Pinpoint the cell where the given text exists, returning its (X, Y) midpoint coordinate. 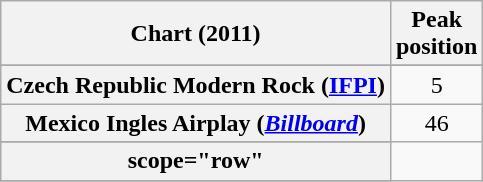
5 (436, 85)
Peakposition (436, 34)
Czech Republic Modern Rock (IFPI) (196, 85)
46 (436, 123)
scope="row" (196, 161)
Chart (2011) (196, 34)
Mexico Ingles Airplay (Billboard) (196, 123)
